Provide the (X, Y) coordinate of the cell's center where the given text is located.  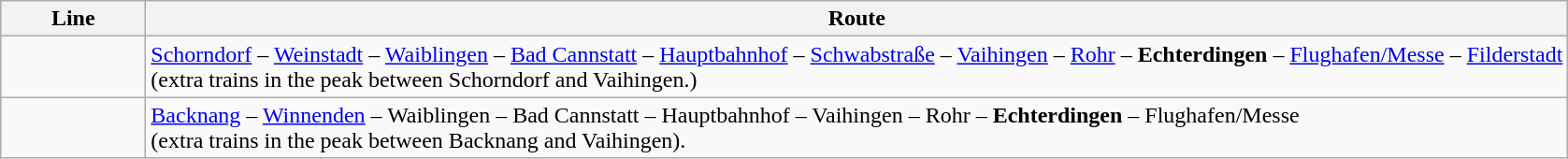
Line (73, 19)
Route (856, 19)
